Return the [x, y] coordinate for the center point of the cell that contains the specified text.  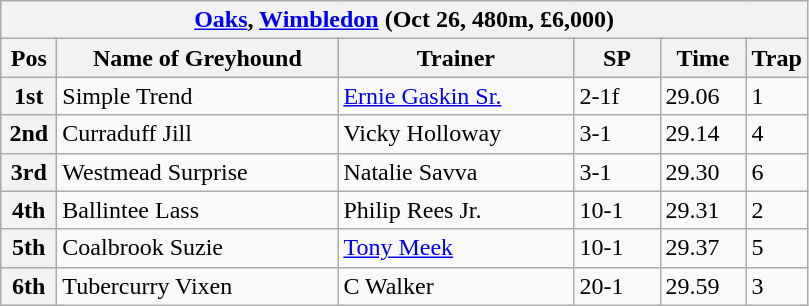
3 [776, 286]
Ernie Gaskin Sr. [456, 96]
4 [776, 134]
Vicky Holloway [456, 134]
Ballintee Lass [198, 210]
29.59 [703, 286]
4th [29, 210]
Westmead Surprise [198, 172]
29.31 [703, 210]
Curraduff Jill [198, 134]
Simple Trend [198, 96]
5 [776, 248]
Philip Rees Jr. [456, 210]
Coalbrook Suzie [198, 248]
Natalie Savva [456, 172]
6th [29, 286]
Trainer [456, 58]
Name of Greyhound [198, 58]
29.37 [703, 248]
C Walker [456, 286]
20-1 [617, 286]
2-1f [617, 96]
Time [703, 58]
Tubercurry Vixen [198, 286]
2 [776, 210]
Tony Meek [456, 248]
2nd [29, 134]
Trap [776, 58]
5th [29, 248]
Oaks, Wimbledon (Oct 26, 480m, £6,000) [404, 20]
6 [776, 172]
Pos [29, 58]
3rd [29, 172]
1 [776, 96]
29.30 [703, 172]
1st [29, 96]
29.06 [703, 96]
SP [617, 58]
29.14 [703, 134]
